Pinpoint the cell where the given text exists, returning its [x, y] midpoint coordinate. 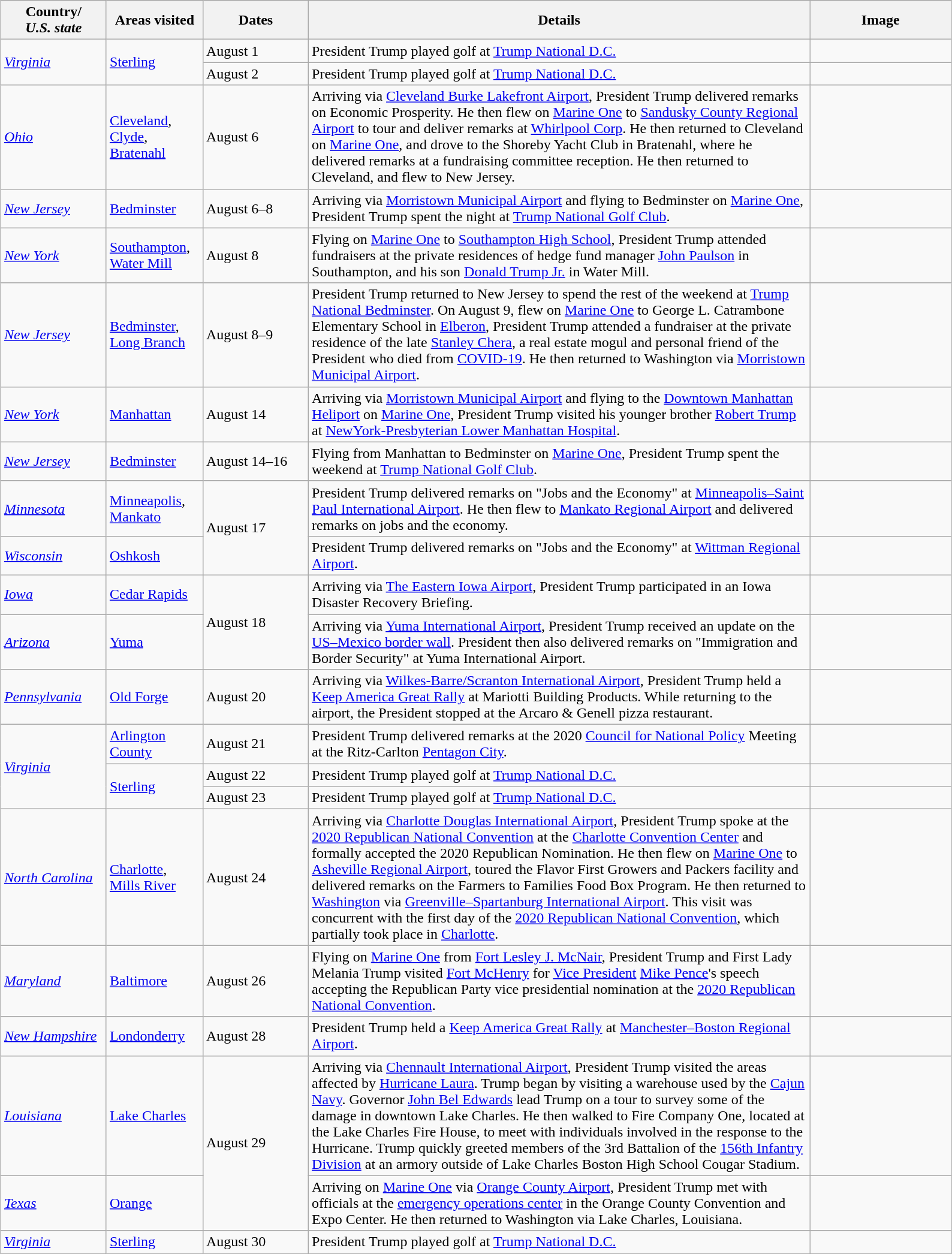
Arlington County [155, 744]
August 22 [255, 775]
Yuma [155, 641]
Southampton, Water Mill [155, 255]
Minnesota [53, 508]
August 1 [255, 51]
August 28 [255, 1036]
August 8 [255, 255]
North Carolina [53, 878]
Details [559, 20]
August 6–8 [255, 209]
Orange [155, 1203]
August 17 [255, 527]
August 8–9 [255, 334]
August 26 [255, 981]
Texas [53, 1203]
August 29 [255, 1143]
President Trump delivered remarks on "Jobs and the Economy" at Wittman Regional Airport. [559, 555]
Old Forge [155, 697]
Maryland [53, 981]
Lake Charles [155, 1116]
August 14 [255, 414]
August 6 [255, 137]
President Trump held a Keep America Great Rally at Manchester–Boston Regional Airport. [559, 1036]
Image [881, 20]
Ohio [53, 137]
Flying from Manhattan to Bedminster on Marine One, President Trump spent the weekend at Trump National Golf Club. [559, 462]
Areas visited [155, 20]
Manhattan [155, 414]
Bedminster, Long Branch [155, 334]
Arriving via The Eastern Iowa Airport, President Trump participated in an Iowa Disaster Recovery Briefing. [559, 595]
August 30 [255, 1242]
Wisconsin [53, 555]
August 14–16 [255, 462]
Oshkosh [155, 555]
Londonderry [155, 1036]
Louisiana [53, 1116]
Baltimore [155, 981]
Cleveland, Clyde, Bratenahl [155, 137]
Country/U.S. state [53, 20]
Minneapolis, Mankato [155, 508]
Dates [255, 20]
August 20 [255, 697]
Cedar Rapids [155, 595]
New Hampshire [53, 1036]
Arizona [53, 641]
Arriving via Morristown Municipal Airport and flying to Bedminster on Marine One, President Trump spent the night at Trump National Golf Club. [559, 209]
Iowa [53, 595]
August 21 [255, 744]
Pennsylvania [53, 697]
August 23 [255, 798]
August 18 [255, 622]
President Trump delivered remarks at the 2020 Council for National Policy Meeting at the Ritz-Carlton Pentagon City. [559, 744]
August 2 [255, 74]
August 24 [255, 878]
Charlotte, Mills River [155, 878]
